Locate the cell with the specified text and output its (X, Y) center coordinate. 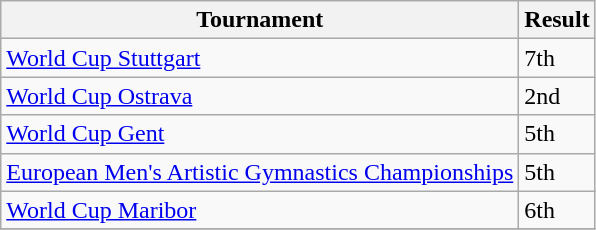
World Cup Maribor (260, 210)
6th (557, 210)
Tournament (260, 20)
7th (557, 58)
World Cup Ostrava (260, 96)
Result (557, 20)
European Men's Artistic Gymnastics Championships (260, 172)
World Cup Gent (260, 134)
World Cup Stuttgart (260, 58)
2nd (557, 96)
